Return the (x, y) coordinate for the center point of the cell that contains the specified text.  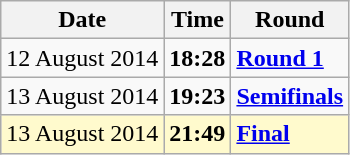
18:28 (198, 58)
Round (290, 20)
21:49 (198, 134)
Time (198, 20)
Final (290, 134)
Date (82, 20)
Round 1 (290, 58)
19:23 (198, 96)
Semifinals (290, 96)
12 August 2014 (82, 58)
